Locate the cell with the specified text and output its [x, y] center coordinate. 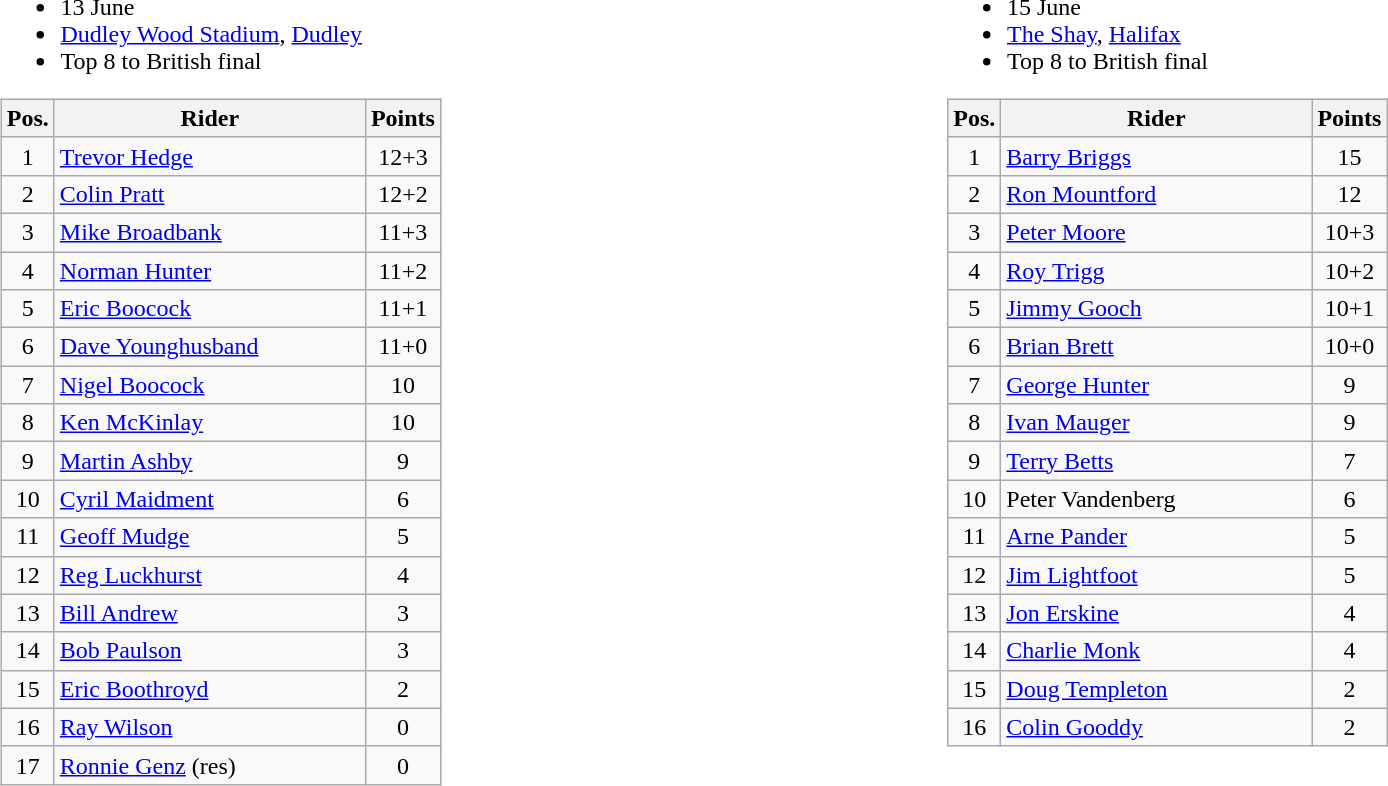
Reg Luckhurst [210, 575]
12+2 [402, 194]
Peter Moore [1156, 232]
Ron Mountford [1156, 194]
Ray Wilson [210, 727]
Peter Vandenberg [1156, 499]
Ivan Mauger [1156, 423]
Trevor Hedge [210, 156]
Jon Erskine [1156, 613]
Colin Pratt [210, 194]
11+3 [402, 232]
11+2 [402, 271]
Eric Boothroyd [210, 689]
10+0 [1350, 347]
12+3 [402, 156]
Mike Broadbank [210, 232]
10+3 [1350, 232]
Colin Gooddy [1156, 727]
Roy Trigg [1156, 271]
Jim Lightfoot [1156, 575]
Eric Boocock [210, 309]
Charlie Monk [1156, 651]
Bill Andrew [210, 613]
Martin Ashby [210, 461]
Jimmy Gooch [1156, 309]
Brian Brett [1156, 347]
Ken McKinlay [210, 423]
11+0 [402, 347]
Bob Paulson [210, 651]
Dave Younghusband [210, 347]
10+1 [1350, 309]
Norman Hunter [210, 271]
11+1 [402, 309]
Ronnie Genz (res) [210, 765]
Geoff Mudge [210, 537]
Barry Briggs [1156, 156]
Cyril Maidment [210, 499]
Doug Templeton [1156, 689]
George Hunter [1156, 385]
10+2 [1350, 271]
Nigel Boocock [210, 385]
Arne Pander [1156, 537]
Terry Betts [1156, 461]
17 [28, 765]
